Return (x, y) of the center of cell containing provided text 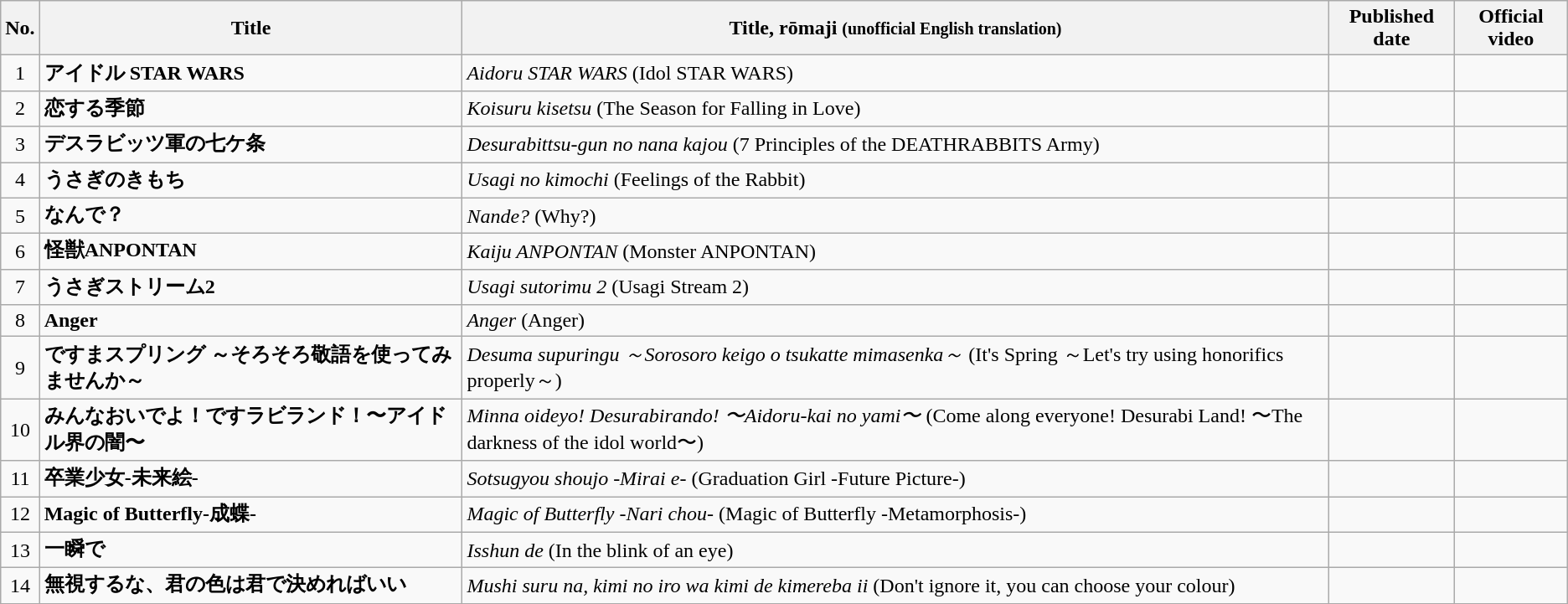
Desuma supuringu ～Sorosoro keigo o tsukatte mimasenka～ (It's Spring ～Let's try using honorifics properly～) (895, 368)
Desurabittsu-gun no nana kajou (7 Principles of the DEATHRABBITS Army) (895, 144)
卒業少女-未来絵- (251, 479)
ですまスプリング ～そろそろ敬語を使ってみませんか～ (251, 368)
Kaiju ANPONTAN (Monster ANPONTAN) (895, 251)
8 (20, 321)
6 (20, 251)
うさぎストリーム2 (251, 287)
Magic of Butterfly -Nari chou- (Magic of Butterfly -Metamorphosis-) (895, 514)
Minna oideyo! Desurabirando! 〜Aidoru-kai no yami〜 (Come along everyone! Desurabi Land! 〜The darkness of the idol world〜) (895, 430)
1 (20, 74)
4 (20, 181)
無視するな、君の色は君で決めればいい (251, 586)
Title, rōmaji (unofficial English translation) (895, 28)
Official video (1511, 28)
Mushi suru na, kimi no iro wa kimi de kimereba ii (Don't ignore it, you can choose your colour) (895, 586)
Anger (Anger) (895, 321)
11 (20, 479)
13 (20, 550)
Usagi sutorimu 2 (Usagi Stream 2) (895, 287)
うさぎのきもち (251, 181)
みんなおいでよ！ですラビランド！〜アイドル界の闇〜 (251, 430)
10 (20, 430)
一瞬で (251, 550)
3 (20, 144)
アイドル STAR WARS (251, 74)
9 (20, 368)
Aidoru STAR WARS (Idol STAR WARS) (895, 74)
2 (20, 109)
デスラビッツ軍の七ケ条 (251, 144)
Usagi no kimochi (Feelings of the Rabbit) (895, 181)
Sotsugyou shoujo -Mirai e- (Graduation Girl -Future Picture-) (895, 479)
12 (20, 514)
Anger (251, 321)
No. (20, 28)
怪獣ANPONTAN (251, 251)
Published date (1392, 28)
7 (20, 287)
Magic of Butterfly-成蝶- (251, 514)
恋する季節 (251, 109)
Koisuru kisetsu (The Season for Falling in Love) (895, 109)
Isshun de (In the blink of an eye) (895, 550)
5 (20, 216)
14 (20, 586)
Title (251, 28)
なんで？ (251, 216)
Nande? (Why?) (895, 216)
